Capture the cell that displays the provided text and extract its (x, y) central coordinate. 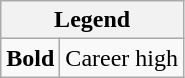
Bold (30, 58)
Career high (122, 58)
Legend (92, 20)
